Detect which cell encompasses the target text, then output its [x, y] center coordinate. 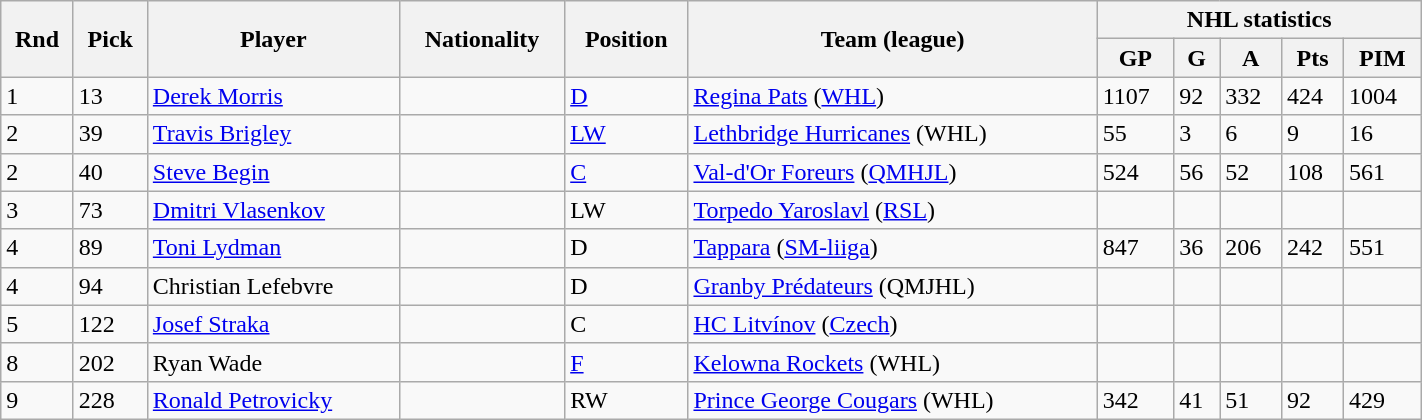
89 [110, 248]
16 [1382, 134]
40 [110, 172]
847 [1135, 248]
41 [1197, 400]
Player [273, 39]
5 [37, 324]
F [626, 362]
13 [110, 96]
52 [1251, 172]
Tappara (SM-liiga) [892, 248]
Nationality [482, 39]
A [1251, 58]
Toni Lydman [273, 248]
342 [1135, 400]
Regina Pats (WHL) [892, 96]
51 [1251, 400]
Lethbridge Hurricanes (WHL) [892, 134]
228 [110, 400]
206 [1251, 248]
122 [110, 324]
94 [110, 286]
Prince George Cougars (WHL) [892, 400]
NHL statistics [1259, 20]
Ryan Wade [273, 362]
36 [1197, 248]
6 [1251, 134]
39 [110, 134]
Ronald Petrovicky [273, 400]
Granby Prédateurs (QMJHL) [892, 286]
1107 [1135, 96]
8 [37, 362]
73 [110, 210]
424 [1313, 96]
Pts [1313, 58]
Rnd [37, 39]
RW [626, 400]
524 [1135, 172]
PIM [1382, 58]
Travis Brigley [273, 134]
Torpedo Yaroslavl (RSL) [892, 210]
108 [1313, 172]
HC Litvínov (Czech) [892, 324]
Val-d'Or Foreurs (QMHJL) [892, 172]
1004 [1382, 96]
Christian Lefebvre [273, 286]
Kelowna Rockets (WHL) [892, 362]
G [1197, 58]
429 [1382, 400]
202 [110, 362]
Derek Morris [273, 96]
Dmitri Vlasenkov [273, 210]
Position [626, 39]
561 [1382, 172]
Steve Begin [273, 172]
Josef Straka [273, 324]
332 [1251, 96]
551 [1382, 248]
Pick [110, 39]
55 [1135, 134]
Team (league) [892, 39]
242 [1313, 248]
GP [1135, 58]
1 [37, 96]
56 [1197, 172]
